From the cell containing the given text, extract its center point as (x, y) coordinate. 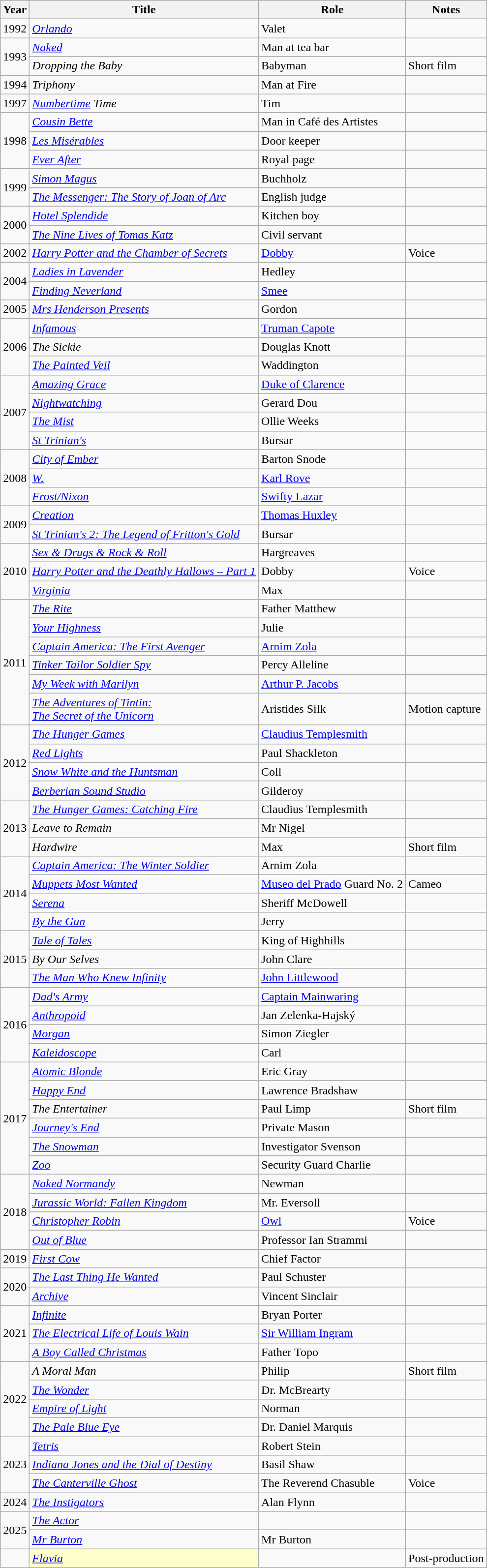
Empire of Light (144, 1408)
Ladies in Lavender (144, 272)
Notes (446, 10)
Philip (333, 1371)
The Instigators (144, 1502)
Man at tea bar (333, 47)
2010 (15, 572)
Motion capture (446, 709)
Owl (333, 1221)
Creation (144, 515)
The Canterville Ghost (144, 1483)
The Last Thing He Wanted (144, 1277)
Museo del Prado Guard No. 2 (333, 884)
Role (333, 10)
Aristides Silk (333, 709)
Karl Rove (333, 478)
The Mist (144, 422)
2017 (15, 1118)
Hedley (333, 272)
Your Highness (144, 628)
Paul Schuster (333, 1277)
Kaleidoscope (144, 1053)
Year (15, 10)
Snow White and the Huntsman (144, 772)
Jan Zelenka-Hajský (333, 1015)
Kitchen boy (333, 215)
Post-production (446, 1558)
Amazing Grace (144, 384)
My Week with Marilyn (144, 684)
2005 (15, 309)
Dad's Army (144, 996)
Norman (333, 1408)
Eric Gray (333, 1071)
Paul Limp (333, 1109)
Vincent Sinclair (333, 1296)
2021 (15, 1333)
Naked (144, 47)
Infamous (144, 328)
First Cow (144, 1259)
Simon Ziegler (333, 1034)
Man at Fire (333, 85)
1994 (15, 85)
2008 (15, 478)
2014 (15, 894)
Truman Capote (333, 328)
Douglas Knott (333, 347)
Mrs Henderson Presents (144, 309)
Captain America: The Winter Soldier (144, 866)
The Rite (144, 609)
Ever After (144, 159)
2015 (15, 959)
Babyman (333, 66)
A Moral Man (144, 1371)
Naked Normandy (144, 1184)
Title (144, 10)
St Trinian's (144, 440)
St Trinian's 2: The Legend of Fritton's Gold (144, 534)
1993 (15, 57)
The Sickie (144, 347)
2000 (15, 225)
Les Misérables (144, 141)
Basil Shaw (333, 1465)
The Hunger Games: Catching Fire (144, 809)
Frost/Nixon (144, 496)
The Reverend Chasuble (333, 1483)
Anthropoid (144, 1015)
The Man Who Knew Infinity (144, 978)
Door keeper (333, 141)
2025 (15, 1530)
Julie (333, 628)
Professor Ian Strammi (333, 1240)
The Electrical Life of Louis Wain (144, 1333)
Captain America: The First Avenger (144, 646)
Nightwatching (144, 403)
Tim (333, 103)
Lawrence Bradshaw (333, 1090)
The Messenger: The Story of Joan of Arc (144, 197)
Indiana Jones and the Dial of Destiny (144, 1465)
Tetris (144, 1446)
Security Guard Charlie (333, 1165)
2019 (15, 1259)
Ollie Weeks (333, 422)
Archive (144, 1296)
2009 (15, 524)
Smee (333, 291)
Father Matthew (333, 609)
1999 (15, 187)
Hotel Splendide (144, 215)
Cousin Bette (144, 122)
Red Lights (144, 753)
The Snowman (144, 1146)
1997 (15, 103)
Zoo (144, 1165)
2006 (15, 347)
King of Highhills (333, 940)
Captain Mainwaring (333, 996)
Finding Neverland (144, 291)
W. (144, 478)
Waddington (333, 365)
Muppets Most Wanted (144, 884)
Newman (333, 1184)
Buchholz (333, 178)
1992 (15, 29)
Harry Potter and the Deathly Hallows – Part 1 (144, 572)
The Hunger Games (144, 734)
Infinite (144, 1315)
Alan Flynn (333, 1502)
The Actor (144, 1521)
Bryan Porter (333, 1315)
Mr. Eversoll (333, 1203)
Paul Shackleton (333, 753)
Barton Snode (333, 459)
The Entertainer (144, 1109)
John Littlewood (333, 978)
Cameo (446, 884)
Leave to Remain (144, 828)
Morgan (144, 1034)
Thomas Huxley (333, 515)
Royal page (333, 159)
Dropping the Baby (144, 66)
Serena (144, 903)
2012 (15, 762)
Gilderoy (333, 790)
Father Topo (333, 1352)
Gerard Dou (333, 403)
Tinker Tailor Soldier Spy (144, 665)
English judge (333, 197)
Gordon (333, 309)
2020 (15, 1287)
Orlando (144, 29)
Christopher Robin (144, 1221)
2002 (15, 253)
Atomic Blonde (144, 1071)
Man in Café des Artistes (333, 122)
Dr. Daniel Marquis (333, 1427)
Harry Potter and the Chamber of Secrets (144, 253)
The Nine Lives of Tomas Katz (144, 235)
2023 (15, 1464)
Civil servant (333, 235)
Duke of Clarence (333, 384)
Hardwire (144, 846)
2016 (15, 1025)
John Clare (333, 959)
By Our Selves (144, 959)
Coll (333, 772)
2024 (15, 1502)
Percy Alleline (333, 665)
Sir William Ingram (333, 1333)
1998 (15, 141)
A Boy Called Christmas (144, 1352)
Investigator Svenson (333, 1146)
Sheriff McDowell (333, 903)
Jerry (333, 922)
The Pale Blue Eye (144, 1427)
2013 (15, 828)
Valet (333, 29)
Tale of Tales (144, 940)
2004 (15, 281)
Triphony (144, 85)
Chief Factor (333, 1259)
The Wonder (144, 1389)
Mr Nigel (333, 828)
Numbertime Time (144, 103)
Arthur P. Jacobs (333, 684)
Private Mason (333, 1127)
2007 (15, 412)
City of Ember (144, 459)
The Adventures of Tintin: The Secret of the Unicorn (144, 709)
Sex & Drugs & Rock & Roll (144, 553)
Berberian Sound Studio (144, 790)
Carl (333, 1053)
Dr. McBrearty (333, 1389)
The Painted Veil (144, 365)
Happy End (144, 1090)
Out of Blue (144, 1240)
Hargreaves (333, 553)
Virginia (144, 590)
Simon Magus (144, 178)
Robert Stein (333, 1446)
Swifty Lazar (333, 496)
2018 (15, 1212)
2022 (15, 1399)
Journey's End (144, 1127)
2011 (15, 662)
Flavia (144, 1558)
Jurassic World: Fallen Kingdom (144, 1203)
By the Gun (144, 922)
